Detect which cell encompasses the target text, then output its (x, y) center coordinate. 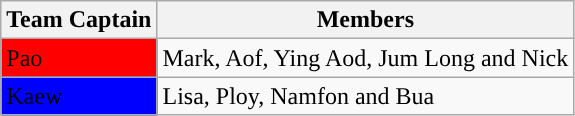
Pao (79, 58)
Kaew (79, 96)
Team Captain (79, 20)
Members (366, 20)
Mark, Aof, Ying Aod, Jum Long and Nick (366, 58)
Lisa, Ploy, Namfon and Bua (366, 96)
